Capture the cell that displays the provided text and extract its (x, y) central coordinate. 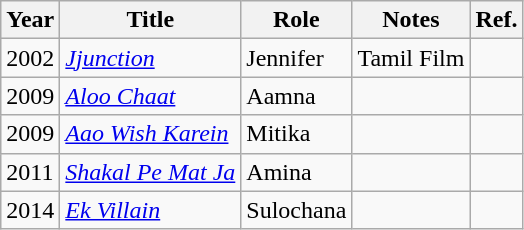
Aamna (296, 96)
Sulochana (296, 210)
Aao Wish Karein (150, 134)
2002 (30, 58)
Mitika (296, 134)
Jjunction (150, 58)
Shakal Pe Mat Ja (150, 172)
Year (30, 20)
Ek Villain (150, 210)
Aloo Chaat (150, 96)
2014 (30, 210)
Amina (296, 172)
Tamil Film (411, 58)
Jennifer (296, 58)
Title (150, 20)
2011 (30, 172)
Notes (411, 20)
Ref. (496, 20)
Role (296, 20)
